Extract the (X, Y) coordinate from the center of the cell holding the provided text.  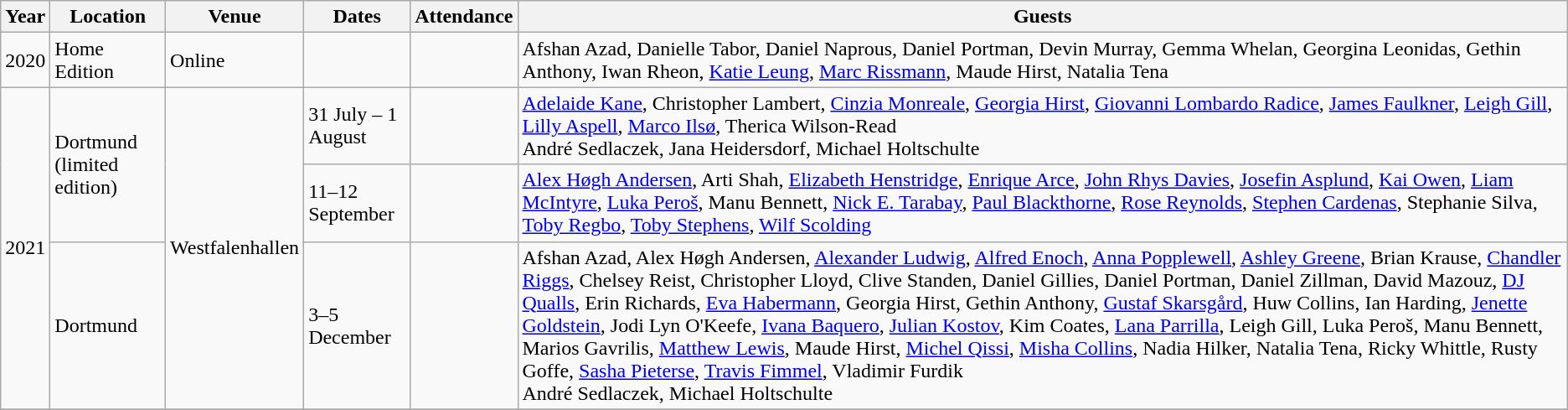
Attendance (464, 17)
Home Edition (108, 60)
Dortmund (limited edition) (108, 164)
Dates (357, 17)
2020 (25, 60)
Year (25, 17)
Westfalenhallen (235, 248)
11–12 September (357, 203)
3–5 December (357, 325)
Online (235, 60)
Guests (1042, 17)
Dortmund (108, 325)
Venue (235, 17)
31 July – 1 August (357, 126)
2021 (25, 248)
Location (108, 17)
